Scan for the cell matching the given text and deliver its (x, y) coordinate at center. 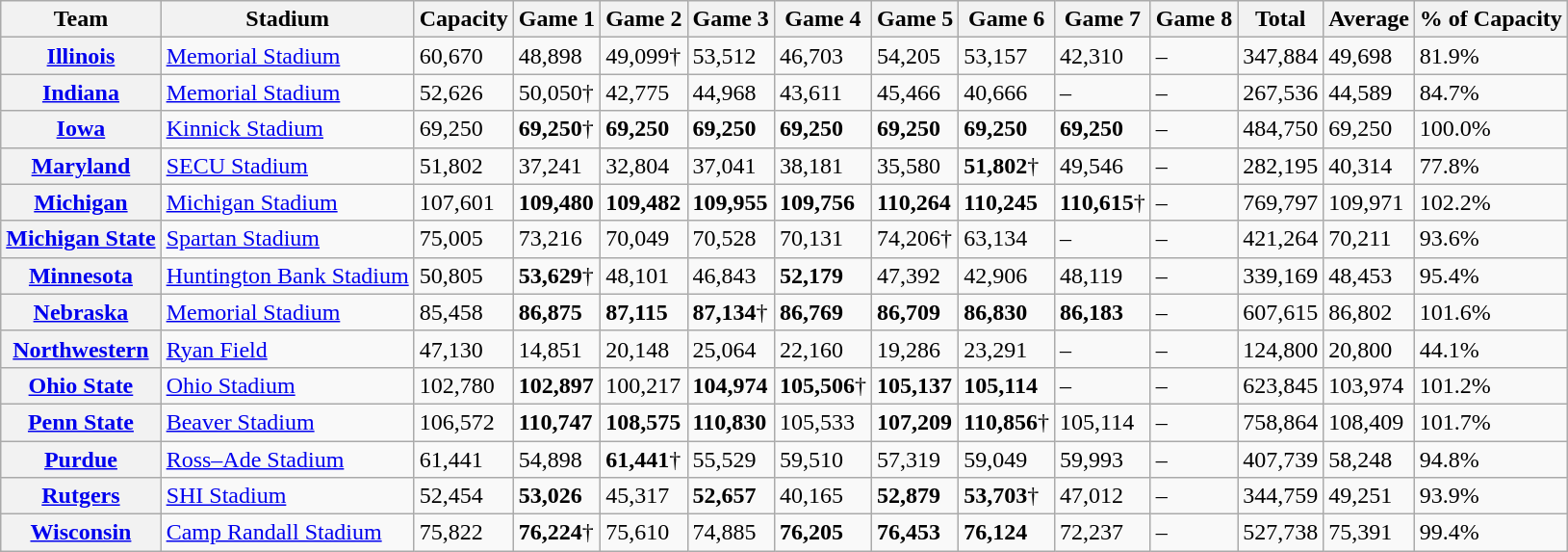
Purdue (81, 460)
69,250† (556, 129)
87,134† (731, 312)
53,629† (556, 276)
86,769 (822, 312)
Ohio Stadium (287, 385)
61,441 (464, 460)
Camp Randall Stadium (287, 533)
Illinois (81, 56)
Stadium (287, 19)
77.8% (1490, 166)
73,216 (556, 239)
46,703 (822, 56)
Penn State (81, 422)
267,536 (1280, 92)
607,615 (1280, 312)
Beaver Stadium (287, 422)
49,698 (1369, 56)
63,134 (1007, 239)
Game 2 (644, 19)
Average (1369, 19)
Ryan Field (287, 349)
38,181 (822, 166)
43,611 (822, 92)
44.1% (1490, 349)
70,211 (1369, 239)
101.6% (1490, 312)
87,115 (644, 312)
35,580 (914, 166)
42,310 (1103, 56)
81.9% (1490, 56)
94.8% (1490, 460)
282,195 (1280, 166)
Maryland (81, 166)
32,804 (644, 166)
105,533 (822, 422)
110,264 (914, 202)
Game 7 (1103, 19)
59,510 (822, 460)
124,800 (1280, 349)
61,441† (644, 460)
54,898 (556, 460)
100,217 (644, 385)
20,800 (1369, 349)
52,657 (731, 496)
75,005 (464, 239)
Game 6 (1007, 19)
76,224† (556, 533)
76,453 (914, 533)
19,286 (914, 349)
60,670 (464, 56)
52,179 (822, 276)
Northwestern (81, 349)
70,528 (731, 239)
103,974 (1369, 385)
339,169 (1280, 276)
50,805 (464, 276)
110,830 (731, 422)
110,615† (1103, 202)
23,291 (1007, 349)
109,955 (731, 202)
93.6% (1490, 239)
48,101 (644, 276)
99.4% (1490, 533)
Game 8 (1194, 19)
407,739 (1280, 460)
Michigan State (81, 239)
105,137 (914, 385)
344,759 (1280, 496)
86,709 (914, 312)
76,205 (822, 533)
421,264 (1280, 239)
102,780 (464, 385)
484,750 (1280, 129)
25,064 (731, 349)
70,049 (644, 239)
58,248 (1369, 460)
623,845 (1280, 385)
55,529 (731, 460)
Minnesota (81, 276)
51,802† (1007, 166)
75,610 (644, 533)
57,319 (914, 460)
49,251 (1369, 496)
Iowa (81, 129)
102.2% (1490, 202)
110,747 (556, 422)
54,205 (914, 56)
107,601 (464, 202)
40,666 (1007, 92)
104,974 (731, 385)
Huntington Bank Stadium (287, 276)
53,703† (1007, 496)
Ohio State (81, 385)
49,099† (644, 56)
76,124 (1007, 533)
106,572 (464, 422)
% of Capacity (1490, 19)
37,041 (731, 166)
40,314 (1369, 166)
Ross–Ade Stadium (287, 460)
758,864 (1280, 422)
86,830 (1007, 312)
59,049 (1007, 460)
45,317 (644, 496)
40,165 (822, 496)
48,453 (1369, 276)
46,843 (731, 276)
42,906 (1007, 276)
527,738 (1280, 533)
101.7% (1490, 422)
44,968 (731, 92)
52,626 (464, 92)
Kinnick Stadium (287, 129)
86,802 (1369, 312)
45,466 (914, 92)
75,391 (1369, 533)
107,209 (914, 422)
109,971 (1369, 202)
109,756 (822, 202)
53,512 (731, 56)
95.4% (1490, 276)
Game 5 (914, 19)
Wisconsin (81, 533)
50,050† (556, 92)
84.7% (1490, 92)
93.9% (1490, 496)
110,856† (1007, 422)
102,897 (556, 385)
74,206† (914, 239)
48,898 (556, 56)
59,993 (1103, 460)
101.2% (1490, 385)
SECU Stadium (287, 166)
72,237 (1103, 533)
Michigan Stadium (287, 202)
86,183 (1103, 312)
37,241 (556, 166)
Nebraska (81, 312)
49,546 (1103, 166)
108,575 (644, 422)
52,879 (914, 496)
Capacity (464, 19)
48,119 (1103, 276)
42,775 (644, 92)
Game 4 (822, 19)
Game 1 (556, 19)
85,458 (464, 312)
86,875 (556, 312)
SHI Stadium (287, 496)
47,130 (464, 349)
110,245 (1007, 202)
Michigan (81, 202)
47,012 (1103, 496)
Rutgers (81, 496)
51,802 (464, 166)
47,392 (914, 276)
20,148 (644, 349)
109,480 (556, 202)
44,589 (1369, 92)
Indiana (81, 92)
53,026 (556, 496)
Total (1280, 19)
Team (81, 19)
105,506† (822, 385)
14,851 (556, 349)
22,160 (822, 349)
Game 3 (731, 19)
100.0% (1490, 129)
Spartan Stadium (287, 239)
109,482 (644, 202)
108,409 (1369, 422)
74,885 (731, 533)
70,131 (822, 239)
52,454 (464, 496)
347,884 (1280, 56)
75,822 (464, 533)
769,797 (1280, 202)
53,157 (1007, 56)
